Search for the cell housing the specified text and yield its (x, y) center coordinate. 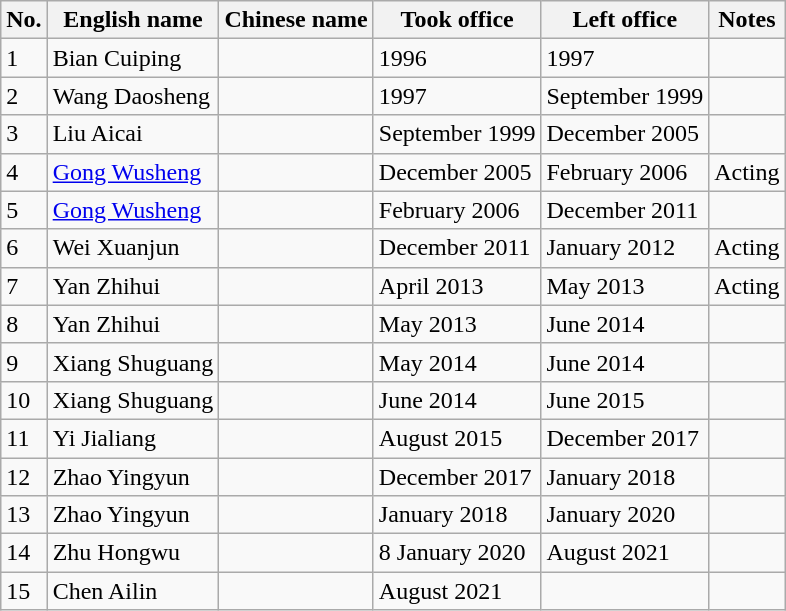
13 (24, 515)
1 (24, 58)
2 (24, 96)
15 (24, 591)
6 (24, 248)
1996 (457, 58)
January 2012 (625, 248)
Bian Cuiping (133, 58)
Wei Xuanjun (133, 248)
Wang Daosheng (133, 96)
12 (24, 477)
3 (24, 134)
May 2014 (457, 362)
Chinese name (296, 20)
11 (24, 438)
Notes (747, 20)
Zhu Hongwu (133, 553)
April 2013 (457, 286)
7 (24, 286)
14 (24, 553)
Took office (457, 20)
August 2015 (457, 438)
English name (133, 20)
8 (24, 324)
5 (24, 210)
10 (24, 400)
January 2020 (625, 515)
Yi Jialiang (133, 438)
8 January 2020 (457, 553)
No. (24, 20)
9 (24, 362)
Left office (625, 20)
Chen Ailin (133, 591)
June 2015 (625, 400)
Liu Aicai (133, 134)
4 (24, 172)
